Identify which cell holds the provided text, then report its [x, y] central coordinate. 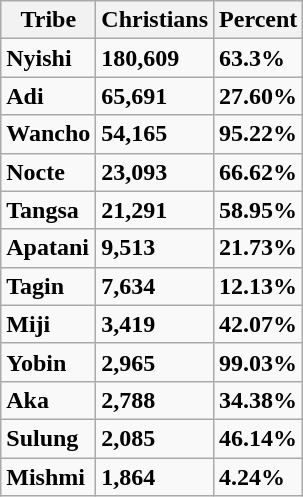
95.22% [258, 134]
Wancho [48, 134]
Yobin [48, 362]
12.13% [258, 286]
2,085 [155, 438]
Aka [48, 400]
66.62% [258, 172]
34.38% [258, 400]
Nocte [48, 172]
2,965 [155, 362]
Tribe [48, 20]
Nyishi [48, 58]
27.60% [258, 96]
180,609 [155, 58]
2,788 [155, 400]
58.95% [258, 210]
65,691 [155, 96]
Adi [48, 96]
Sulung [48, 438]
21,291 [155, 210]
63.3% [258, 58]
Percent [258, 20]
Miji [48, 324]
Tangsa [48, 210]
21.73% [258, 248]
Tagin [48, 286]
Apatani [48, 248]
99.03% [258, 362]
23,093 [155, 172]
46.14% [258, 438]
9,513 [155, 248]
42.07% [258, 324]
1,864 [155, 477]
7,634 [155, 286]
Christians [155, 20]
3,419 [155, 324]
Mishmi [48, 477]
4.24% [258, 477]
54,165 [155, 134]
